Find where the given text appears and provide that cell's center as (X, Y) coordinate. 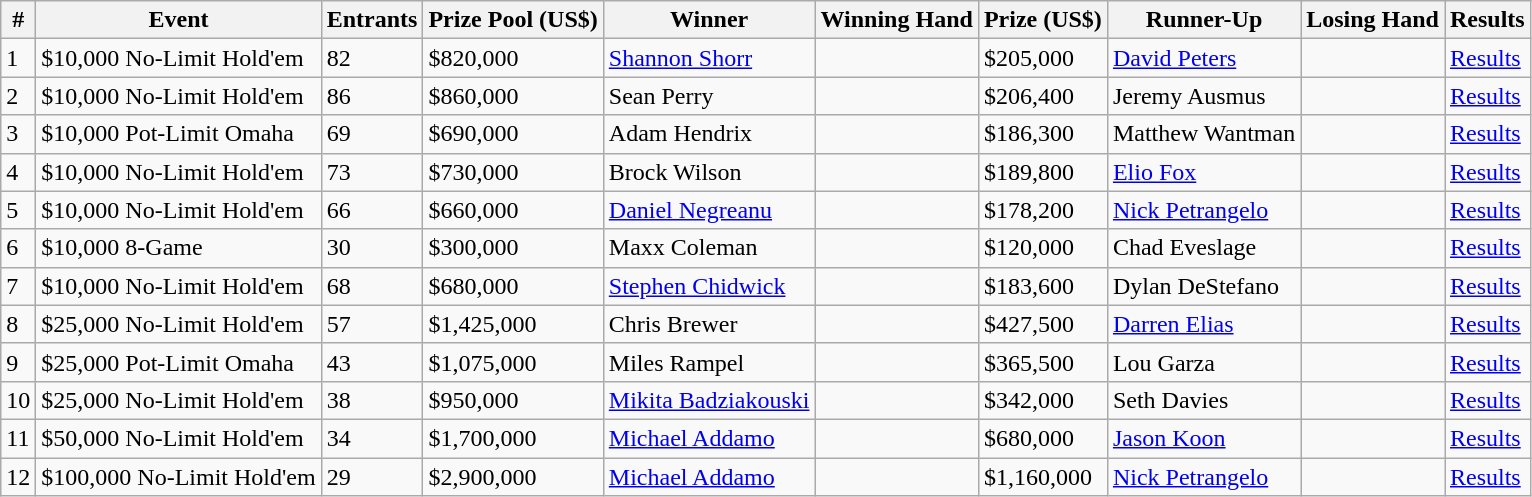
Elio Fox (1204, 172)
$186,300 (1042, 134)
69 (372, 134)
43 (372, 362)
$730,000 (513, 172)
Brock Wilson (709, 172)
$120,000 (1042, 248)
30 (372, 248)
1 (18, 58)
Shannon Shorr (709, 58)
$690,000 (513, 134)
Mikita Badziakouski (709, 400)
Jeremy Ausmus (1204, 96)
$342,000 (1042, 400)
$2,900,000 (513, 477)
Maxx Coleman (709, 248)
Prize Pool (US$) (513, 20)
4 (18, 172)
$189,800 (1042, 172)
$25,000 Pot-Limit Omaha (178, 362)
5 (18, 210)
86 (372, 96)
Runner-Up (1204, 20)
$820,000 (513, 58)
$10,000 8-Game (178, 248)
$660,000 (513, 210)
Adam Hendrix (709, 134)
$365,500 (1042, 362)
$950,000 (513, 400)
Event (178, 20)
Sean Perry (709, 96)
$1,425,000 (513, 324)
29 (372, 477)
Matthew Wantman (1204, 134)
Winner (709, 20)
9 (18, 362)
David Peters (1204, 58)
68 (372, 286)
$1,075,000 (513, 362)
Losing Hand (1373, 20)
Prize (US$) (1042, 20)
66 (372, 210)
10 (18, 400)
Chad Eveslage (1204, 248)
$183,600 (1042, 286)
Darren Elias (1204, 324)
11 (18, 438)
8 (18, 324)
$1,160,000 (1042, 477)
73 (372, 172)
2 (18, 96)
$178,200 (1042, 210)
# (18, 20)
$1,700,000 (513, 438)
34 (372, 438)
6 (18, 248)
Entrants (372, 20)
$50,000 No-Limit Hold'em (178, 438)
38 (372, 400)
Miles Rampel (709, 362)
$860,000 (513, 96)
Jason Koon (1204, 438)
Seth Davies (1204, 400)
7 (18, 286)
Dylan DeStefano (1204, 286)
Winning Hand (896, 20)
Chris Brewer (709, 324)
$205,000 (1042, 58)
$100,000 No-Limit Hold'em (178, 477)
Lou Garza (1204, 362)
$427,500 (1042, 324)
Stephen Chidwick (709, 286)
57 (372, 324)
Daniel Negreanu (709, 210)
$300,000 (513, 248)
3 (18, 134)
$10,000 Pot-Limit Omaha (178, 134)
$206,400 (1042, 96)
12 (18, 477)
82 (372, 58)
